Find where the given text appears and provide that cell's center as [x, y] coordinate. 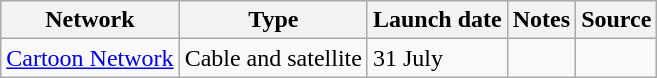
Notes [541, 20]
Cartoon Network [90, 58]
Launch date [437, 20]
Source [616, 20]
Network [90, 20]
31 July [437, 58]
Cable and satellite [273, 58]
Type [273, 20]
